Detect which cell encompasses the target text, then output its [X, Y] center coordinate. 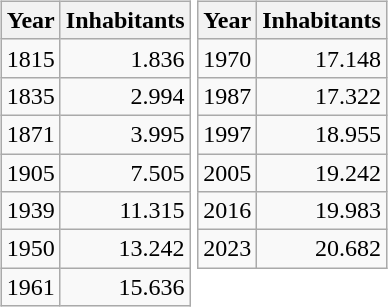
19.242 [322, 173]
3.995 [125, 134]
11.315 [125, 211]
1.836 [125, 58]
19.983 [322, 211]
17.322 [322, 96]
2023 [228, 249]
1997 [228, 134]
2016 [228, 211]
2.994 [125, 96]
1871 [30, 134]
20.682 [322, 249]
1987 [228, 96]
2005 [228, 173]
1961 [30, 287]
1905 [30, 173]
15.636 [125, 287]
18.955 [322, 134]
17.148 [322, 58]
13.242 [125, 249]
1835 [30, 96]
7.505 [125, 173]
1970 [228, 58]
1950 [30, 249]
1815 [30, 58]
1939 [30, 211]
